Locate the cell with the specified text and output its (X, Y) center coordinate. 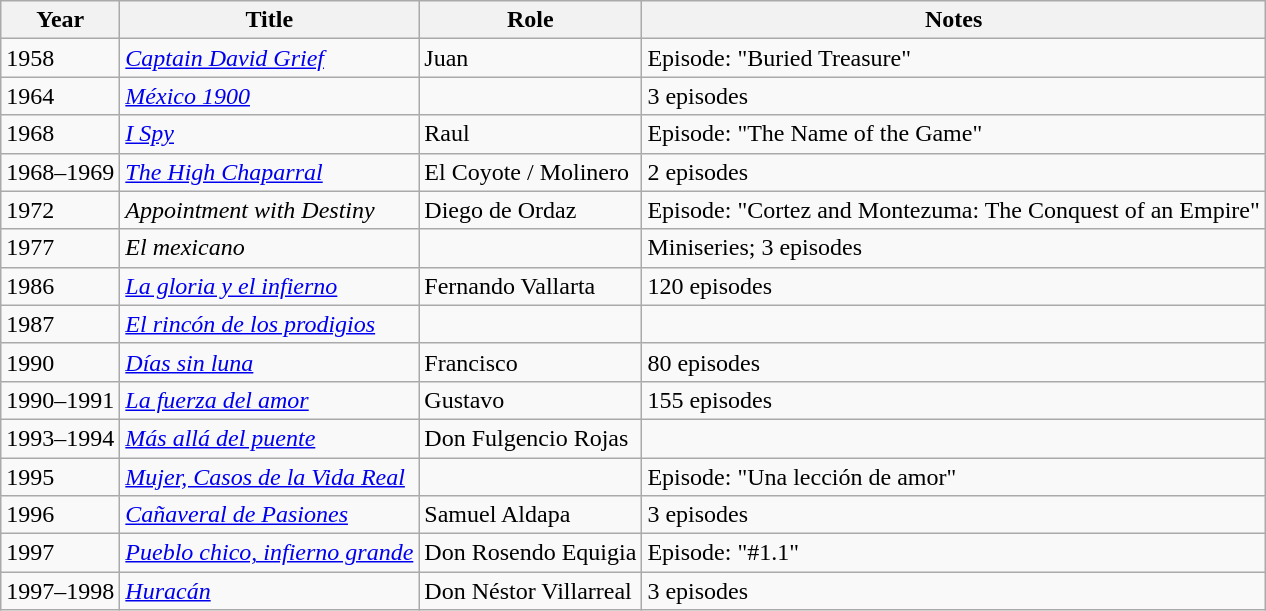
Year (60, 20)
1977 (60, 248)
1987 (60, 324)
El rincón de los prodigios (270, 324)
Pueblo chico, infierno grande (270, 553)
1990–1991 (60, 400)
1996 (60, 515)
Episode: "Cortez and Montezuma: The Conquest of an Empire" (954, 210)
Episode: "#1.1" (954, 553)
Captain David Grief (270, 58)
1993–1994 (60, 438)
Juan (530, 58)
Raul (530, 134)
Fernando Vallarta (530, 286)
Don Néstor Villarreal (530, 591)
La gloria y el infierno (270, 286)
Samuel Aldapa (530, 515)
Episode: "The Name of the Game" (954, 134)
El Coyote / Molinero (530, 172)
80 episodes (954, 362)
Miniseries; 3 episodes (954, 248)
1968–1969 (60, 172)
Title (270, 20)
Episode: "Buried Treasure" (954, 58)
1972 (60, 210)
1997–1998 (60, 591)
México 1900 (270, 96)
1990 (60, 362)
Más allá del puente (270, 438)
1995 (60, 477)
Appointment with Destiny (270, 210)
1986 (60, 286)
155 episodes (954, 400)
Diego de Ordaz (530, 210)
Don Rosendo Equigia (530, 553)
Notes (954, 20)
Huracán (270, 591)
Episode: "Una lección de amor" (954, 477)
Gustavo (530, 400)
1968 (60, 134)
Role (530, 20)
1958 (60, 58)
1964 (60, 96)
Días sin luna (270, 362)
Francisco (530, 362)
Don Fulgencio Rojas (530, 438)
Mujer, Casos de la Vida Real (270, 477)
La fuerza del amor (270, 400)
Cañaveral de Pasiones (270, 515)
The High Chaparral (270, 172)
I Spy (270, 134)
1997 (60, 553)
120 episodes (954, 286)
El mexicano (270, 248)
2 episodes (954, 172)
